Detect which cell encompasses the target text, then output its [X, Y] center coordinate. 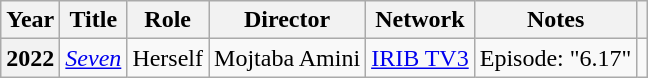
Role [168, 20]
Title [94, 20]
Notes [556, 20]
Herself [168, 58]
Year [30, 20]
2022 [30, 58]
Mojtaba Amini [288, 58]
IRIB TV3 [420, 58]
Seven [94, 58]
Network [420, 20]
Director [288, 20]
Episode: "6.17" [556, 58]
